Determine the [X, Y] coordinate at the center of the cell enclosing the given text.  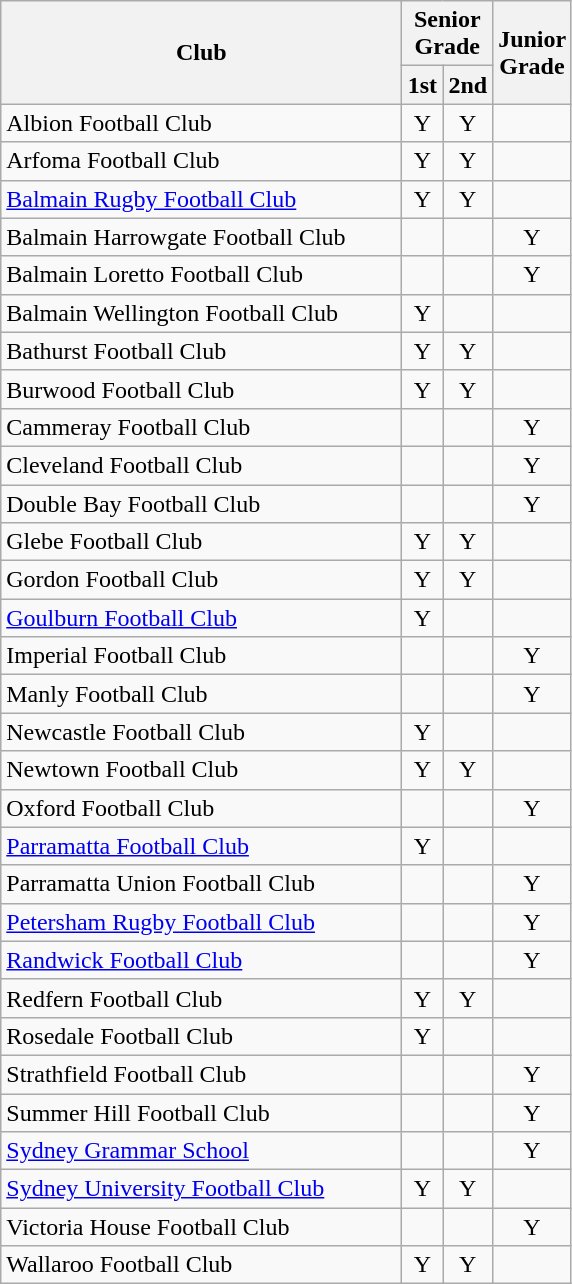
Strathfield Football Club [202, 1074]
Cammeray Football Club [202, 427]
Goulburn Football Club [202, 618]
1st [422, 85]
Balmain Rugby Football Club [202, 199]
Summer Hill Football Club [202, 1113]
Parramatta Football Club [202, 846]
Oxford Football Club [202, 808]
Arfoma Football Club [202, 161]
Imperial Football Club [202, 656]
Balmain Wellington Football Club [202, 313]
Albion Football Club [202, 123]
Sydney University Football Club [202, 1189]
Junior Grade [532, 52]
Balmain Loretto Football Club [202, 275]
Sydney Grammar School [202, 1151]
Parramatta Union Football Club [202, 884]
Burwood Football Club [202, 389]
Cleveland Football Club [202, 465]
Glebe Football Club [202, 542]
Club [202, 52]
Wallaroo Football Club [202, 1265]
Gordon Football Club [202, 580]
Balmain Harrowgate Football Club [202, 237]
Newtown Football Club [202, 770]
2nd [468, 85]
Petersham Rugby Football Club [202, 922]
Bathurst Football Club [202, 351]
Manly Football Club [202, 694]
Rosedale Football Club [202, 1036]
Double Bay Football Club [202, 503]
Newcastle Football Club [202, 732]
Randwick Football Club [202, 960]
Senior Grade [448, 34]
Redfern Football Club [202, 998]
Victoria House Football Club [202, 1227]
